Return [X, Y] of the center of cell containing provided text 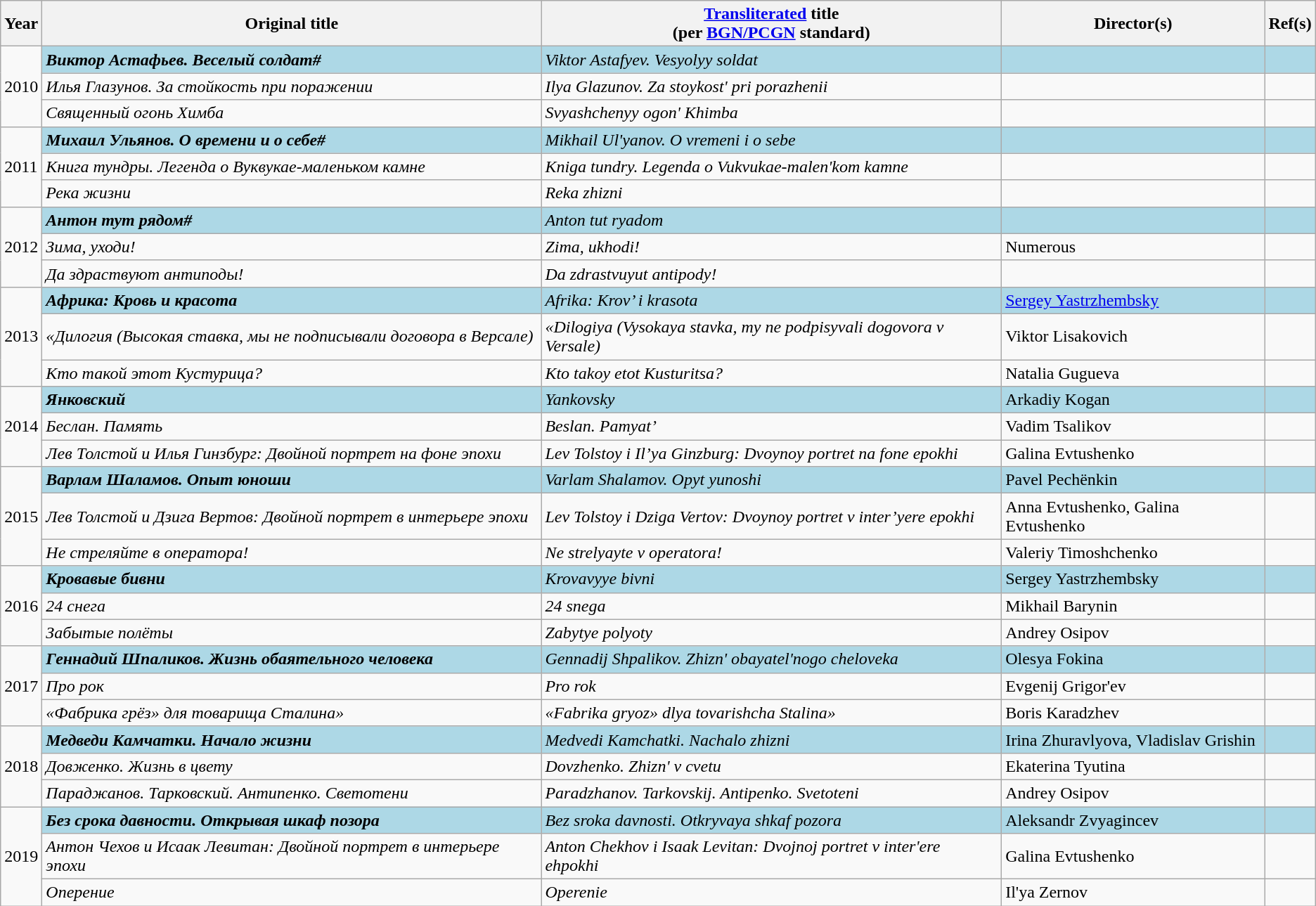
Anton Chekhov i Isaak Levitan: Dvojnoj portret v inter'ere ehpokhi [772, 856]
Довженко. Жизнь в цвету [292, 766]
Не стреляйте в оператора! [292, 552]
Без срока давности. Открывая шкаф позора [292, 820]
Krovavyye bivni [772, 579]
Илья Глазунов. За стойкость при поражении [292, 86]
Viktor Astafyev. Vesyolyy soldat [772, 60]
Книга тундры. Легенда о Вуквукае-маленьком камне [292, 167]
Кровавые бивни [292, 579]
Медведи Камчатки. Начало жизни [292, 739]
Dovzhenko. Zhizn' v cvetu [772, 766]
Mikhail Barynin [1133, 606]
Про рок [292, 686]
Arkadiy Kogan [1133, 400]
Olesya Fokina [1133, 659]
Zabytye polyoty [772, 633]
2010 [21, 86]
Boris Karadzhev [1133, 713]
«Дилогия (Высокая ставка, мы не подписывали договора в Версале) [292, 336]
2015 [21, 516]
Река жизни [292, 193]
2019 [21, 856]
Afrika: Krov’ i krasota [772, 300]
Забытые полёты [292, 633]
Да здраствуют антиподы! [292, 273]
Irina Zhuravlyova, Vladislav Grishin [1133, 739]
2014 [21, 427]
Виктор Астафьев. Веселый солдат# [292, 60]
24 снега [292, 606]
Pavel Pechënkin [1133, 480]
Natalia Gugueva [1133, 373]
Параджанов. Тарковский. Антипенко. Светотени [292, 793]
Лев Толстой и Илья Гинзбург: Двойной портрет на фоне эпохи [292, 453]
Anna Evtushenko, Galina Evtushenko [1133, 516]
Mikhail Ul'yanov. O vremeni i o sebe [772, 140]
Янковский [292, 400]
«Fabrika gryoz» dlya tovarishcha Stalina» [772, 713]
Medvedi Kamchatki. Nachalo zhizni [772, 739]
Il'ya Zernov [1133, 893]
Африка: Кровь и красота [292, 300]
Lev Tolstoy i Il’ya Ginzburg: Dvoynoy portret na fone epokhi [772, 453]
Беслан. Память [292, 427]
Da zdrastvuyut antipody! [772, 273]
Ekaterina Tyutina [1133, 766]
Геннадий Шпаликов. Жизнь обаятельного человека [292, 659]
«Фабрика грёз» для товарища Сталина» [292, 713]
Антон тут рядом# [292, 220]
Zima, ukhodi! [772, 247]
Pro rok [772, 686]
Lev Tolstoy i Dziga Vertov: Dvoynoy portret v inter’yere epokhi [772, 516]
Anton tut ryadom [772, 220]
Transliterated title(per BGN/PCGN standard) [772, 24]
2011 [21, 167]
Operenie [772, 893]
Зима, уходи! [292, 247]
2016 [21, 606]
Svyashchenyy ogon' Khimba [772, 113]
Reka zhizni [772, 193]
2013 [21, 336]
Varlam Shalamov. Opyt yunoshi [772, 480]
Bez sroka davnosti. Otkryvaya shkaf pozora [772, 820]
2012 [21, 247]
Beslan. Pamyat’ [772, 427]
Vadim Tsalikov [1133, 427]
Viktor Lisakovich [1133, 336]
Paradzhanov. Tarkovskij. Antipenko. Svetoteni [772, 793]
Gennadij Shpalikov. Zhizn' obayatel'nogo cheloveka [772, 659]
Священный огонь Химба [292, 113]
Aleksandr Zvyagincev [1133, 820]
Ref(s) [1290, 24]
24 snega [772, 606]
Kto takoy etot Kusturitsa? [772, 373]
Антон Чехов и Исаак Левитан: Двойной портрет в интерьере эпохи [292, 856]
Evgenij Grigor'ev [1133, 686]
Director(s) [1133, 24]
Year [21, 24]
«Dilogiya (Vysokaya stavka, my ne podpisyvali dogovora v Versale) [772, 336]
Оперение [292, 893]
2017 [21, 686]
Kniga tundry. Legenda o Vukvukae-malen'kom kamne [772, 167]
Михаил Ульянов. О времени и о себе# [292, 140]
2018 [21, 766]
Лев Толстой и Дзига Вертов: Двойной портрет в интерьере эпохи [292, 516]
Yankovsky [772, 400]
Варлам Шаламов. Опыт юноши [292, 480]
Кто такой этот Кустурица? [292, 373]
Numerous [1133, 247]
Ilya Glazunov. Za stoykost' pri porazhenii [772, 86]
Ne strelyayte v operatora! [772, 552]
Valeriy Timoshchenko [1133, 552]
Original title [292, 24]
